Output the (X, Y) coordinate of the center of the cell containing the given text.  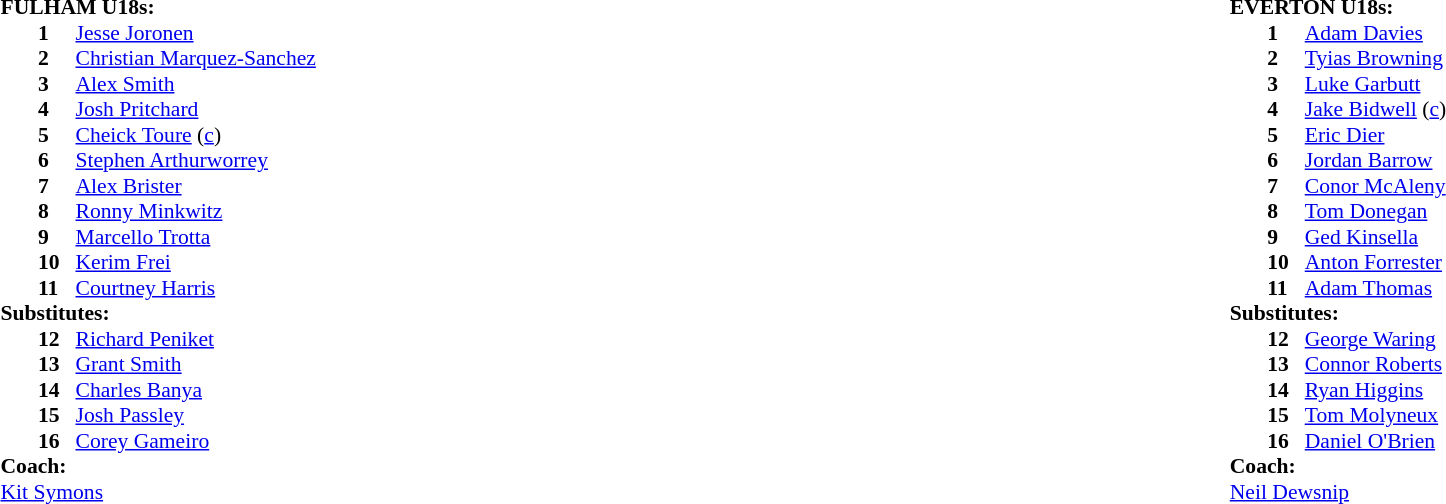
Josh Pritchard (226, 109)
Christian Marquez-Sanchez (226, 59)
Ronny Minkwitz (226, 211)
Substitutes: (188, 313)
Alex Brister (226, 186)
Josh Passley (226, 415)
Courtney Harris (226, 288)
Charles Banya (226, 390)
Kerim Frei (226, 263)
Stephen Arthurworrey (226, 161)
Corey Gameiro (226, 441)
Marcello Trotta (226, 237)
Richard Peniket (226, 339)
Alex Smith (226, 84)
Cheick Toure (c) (226, 135)
Jesse Joronen (226, 33)
Grant Smith (226, 365)
Coach: (188, 467)
